Provide the (x, y) coordinate of the cell's center where the given text is located.  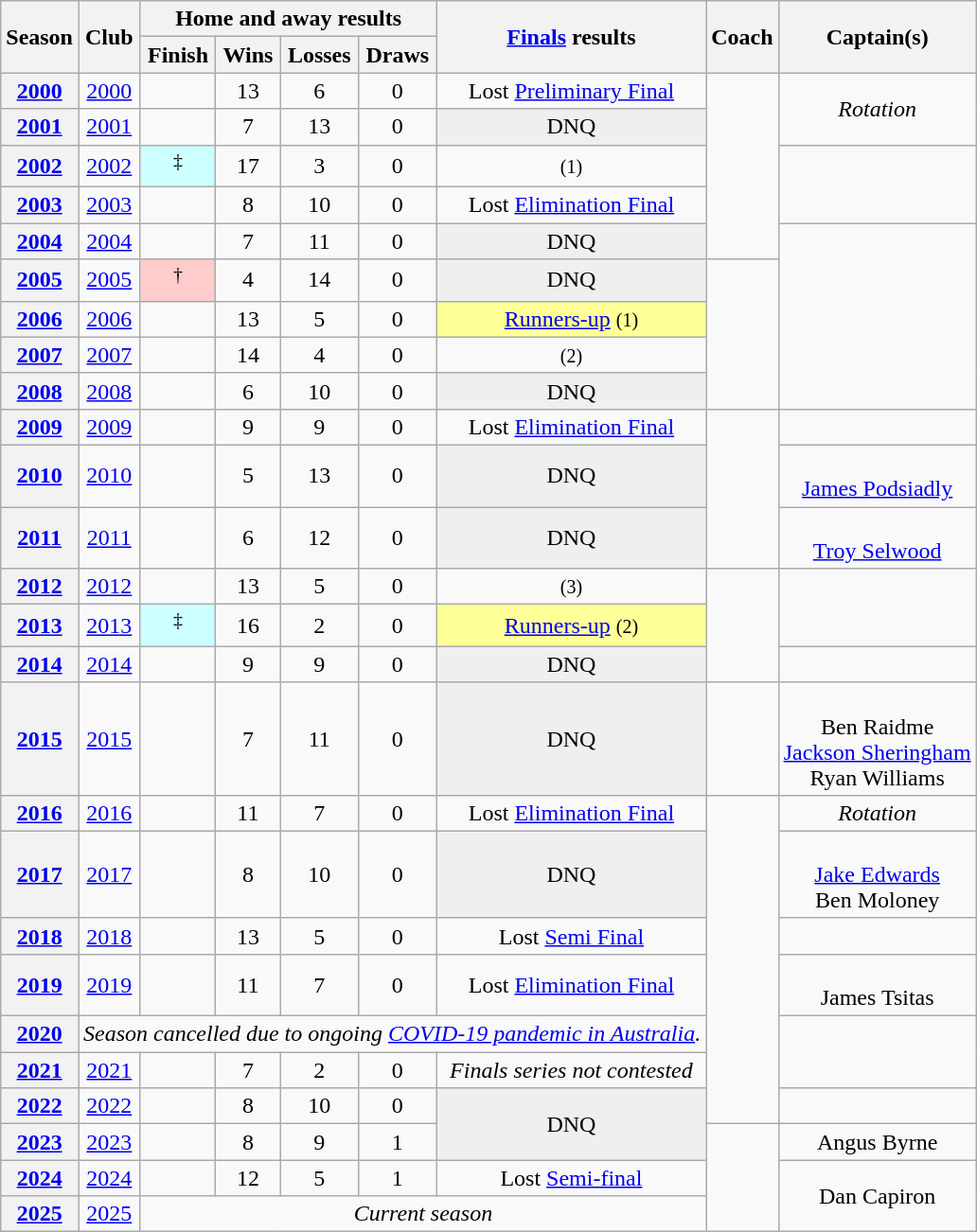
James Tsitas (877, 986)
† (178, 280)
Finish (178, 55)
Home and away results (288, 19)
Lost Semi Final (572, 936)
Lost Semi-final (572, 1178)
17 (248, 167)
Coach (742, 37)
Jake EdwardsBen Moloney (877, 874)
(2) (572, 355)
Draws (398, 55)
16 (248, 626)
Dan Capiron (877, 1196)
Club (109, 37)
James Podsiadly (877, 475)
Current season (423, 1214)
Ben RaidmeJackson SheringhamRyan Williams (877, 738)
Runners-up (1) (572, 319)
Finals results (572, 37)
Angus Byrne (877, 1142)
Finals series not contested (572, 1070)
Season cancelled due to ongoing COVID-19 pandemic in Australia. (392, 1034)
2020 (40, 1034)
3 (320, 167)
Lost Preliminary Final (572, 91)
Troy Selwood (877, 537)
Wins (248, 55)
(3) (572, 587)
Runners-up (2) (572, 626)
Season (40, 37)
Losses (320, 55)
(1) (572, 167)
Captain(s) (877, 37)
